Determine the (X, Y) coordinate at the center of the cell enclosing the given text.  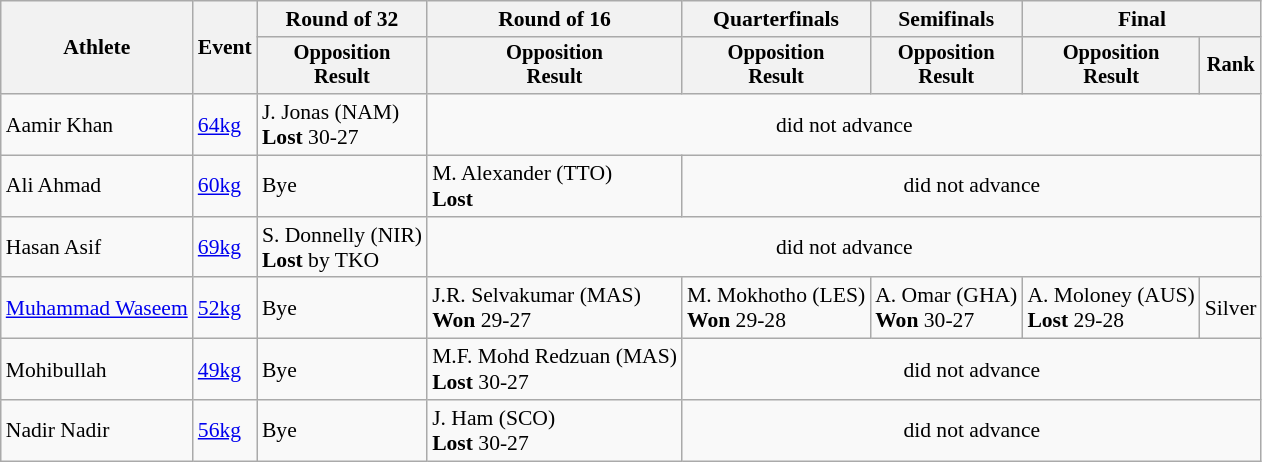
49kg (225, 370)
Nadir Nadir (97, 430)
Aamir Khan (97, 124)
J.R. Selvakumar (MAS)Won 29-27 (554, 308)
A. Omar (GHA)Won 30-27 (946, 308)
Rank (1231, 66)
M.F. Mohd Redzuan (MAS)Lost 30-27 (554, 370)
S. Donnelly (NIR)Lost by TKO (342, 248)
Muhammad Waseem (97, 308)
M. Mokhotho (LES)Won 29-28 (776, 308)
Hasan Asif (97, 248)
Event (225, 48)
60kg (225, 186)
Round of 16 (554, 19)
Silver (1231, 308)
J. Jonas (NAM)Lost 30-27 (342, 124)
Ali Ahmad (97, 186)
56kg (225, 430)
69kg (225, 248)
A. Moloney (AUS)Lost 29-28 (1110, 308)
J. Ham (SCO)Lost 30-27 (554, 430)
64kg (225, 124)
Mohibullah (97, 370)
52kg (225, 308)
Semifinals (946, 19)
Athlete (97, 48)
Round of 32 (342, 19)
Final (1142, 19)
M. Alexander (TTO)Lost (554, 186)
Quarterfinals (776, 19)
